Return the (x, y) coordinate for the center point of the cell that contains the specified text.  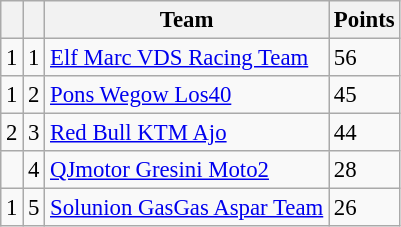
4 (34, 170)
28 (364, 170)
Solunion GasGas Aspar Team (187, 208)
26 (364, 208)
Pons Wegow Los40 (187, 95)
44 (364, 133)
5 (34, 208)
Elf Marc VDS Racing Team (187, 58)
Team (187, 20)
Points (364, 20)
Red Bull KTM Ajo (187, 133)
56 (364, 58)
3 (34, 133)
45 (364, 95)
QJmotor Gresini Moto2 (187, 170)
